Determine the [X, Y] coordinate at the center of the cell enclosing the given text.  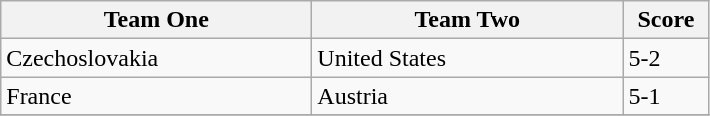
France [156, 96]
Team Two [468, 20]
Team One [156, 20]
5-2 [666, 58]
5-1 [666, 96]
Score [666, 20]
United States [468, 58]
Austria [468, 96]
Czechoslovakia [156, 58]
